Find where the given text appears and provide that cell's center as (x, y) coordinate. 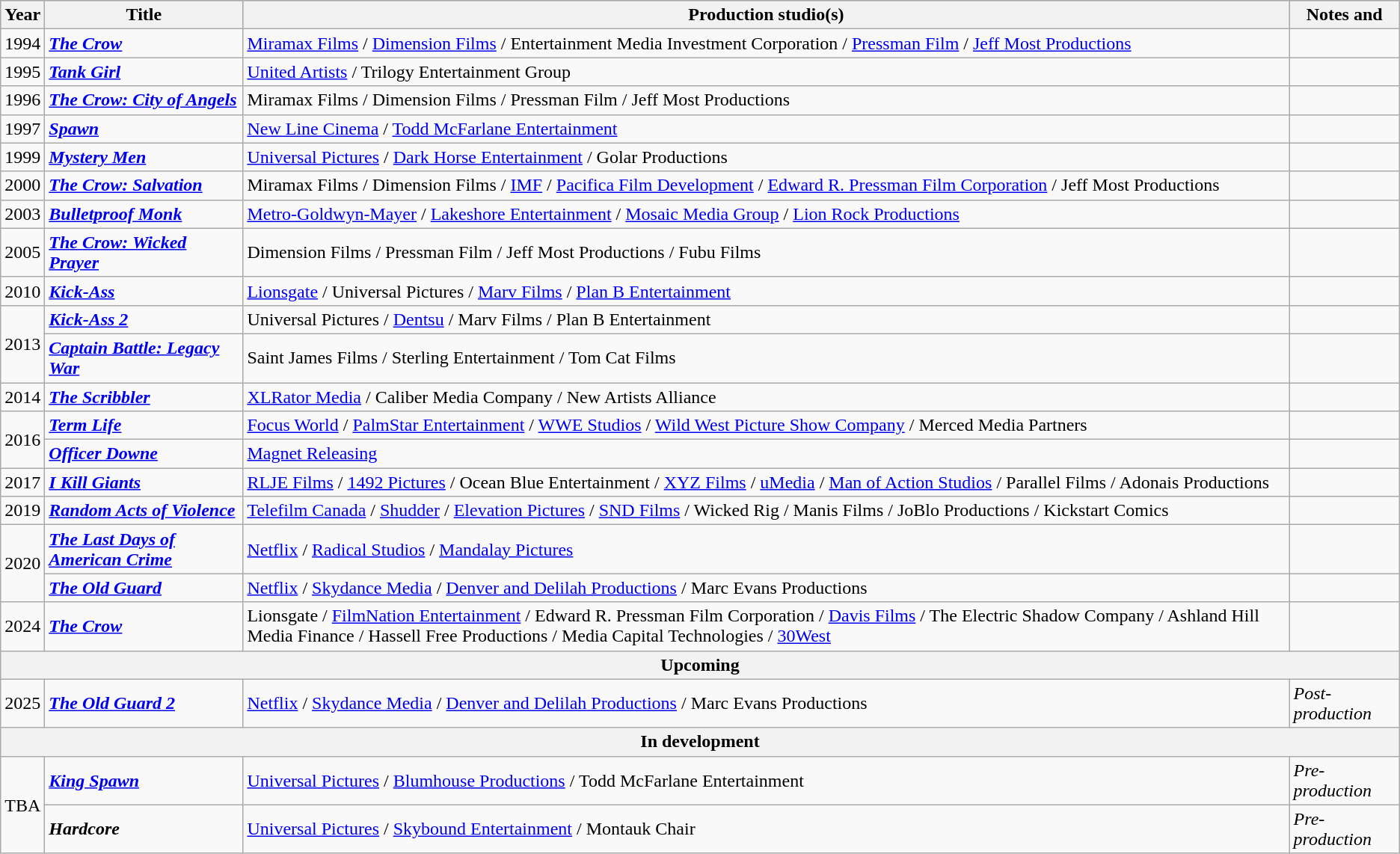
New Line Cinema / Todd McFarlane Entertainment (766, 129)
2017 (22, 482)
Miramax Films / Dimension Films / IMF / Pacifica Film Development / Edward R. Pressman Film Corporation / Jeff Most Productions (766, 185)
Lionsgate / Universal Pictures / Marv Films / Plan B Entertainment (766, 291)
2010 (22, 291)
2016 (22, 440)
Bulletproof Monk (144, 214)
RLJE Films / 1492 Pictures / Ocean Blue Entertainment / XYZ Films / uMedia / Man of Action Studios / Parallel Films / Adonais Productions (766, 482)
Telefilm Canada / Shudder / Elevation Pictures / SND Films / Wicked Rig / Manis Films / JoBlo Productions / Kickstart Comics (766, 511)
Metro-Goldwyn-Mayer / Lakeshore Entertainment / Mosaic Media Group / Lion Rock Productions (766, 214)
Random Acts of Violence (144, 511)
Hardcore (144, 829)
2024 (22, 627)
The Crow: Wicked Prayer (144, 253)
2013 (22, 344)
1994 (22, 43)
Kick-Ass 2 (144, 319)
Miramax Films / Dimension Films / Pressman Film / Jeff Most Productions (766, 100)
I Kill Giants (144, 482)
Post-production (1345, 703)
1997 (22, 129)
Focus World / PalmStar Entertainment / WWE Studios / Wild West Picture Show Company / Merced Media Partners (766, 426)
Netflix / Radical Studios / Mandalay Pictures (766, 549)
Mystery Men (144, 157)
2019 (22, 511)
The Old Guard 2 (144, 703)
Universal Pictures / Skybound Entertainment / Montauk Chair (766, 829)
Captain Battle: Legacy War (144, 357)
Spawn (144, 129)
Miramax Films / Dimension Films / Entertainment Media Investment Corporation / Pressman Film / Jeff Most Productions (766, 43)
Term Life (144, 426)
2025 (22, 703)
2020 (22, 564)
2000 (22, 185)
TBA (22, 805)
Saint James Films / Sterling Entertainment / Tom Cat Films (766, 357)
The Last Days of American Crime (144, 549)
1995 (22, 72)
The Crow: City of Angels (144, 100)
1999 (22, 157)
Officer Downe (144, 454)
King Spawn (144, 781)
The Crow: Salvation (144, 185)
XLRator Media / Caliber Media Company / New Artists Alliance (766, 397)
United Artists / Trilogy Entertainment Group (766, 72)
Universal Pictures / Dentsu / Marv Films / Plan B Entertainment (766, 319)
The Scribbler (144, 397)
1996 (22, 100)
Universal Pictures / Blumhouse Productions / Todd McFarlane Entertainment (766, 781)
Tank Girl (144, 72)
Year (22, 15)
In development (700, 742)
Notes and (1345, 15)
Universal Pictures / Dark Horse Entertainment / Golar Productions (766, 157)
Title (144, 15)
Kick-Ass (144, 291)
Dimension Films / Pressman Film / Jeff Most Productions / Fubu Films (766, 253)
Production studio(s) (766, 15)
2003 (22, 214)
Upcoming (700, 665)
Magnet Releasing (766, 454)
2005 (22, 253)
2014 (22, 397)
The Old Guard (144, 588)
